Locate the cell with the specified text and output its (X, Y) center coordinate. 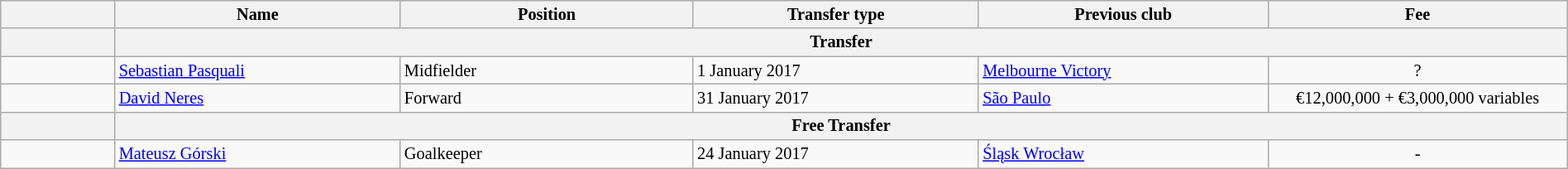
Melbourne Victory (1123, 70)
Śląsk Wrocław (1123, 154)
1 January 2017 (835, 70)
Sebastian Pasquali (258, 70)
Free Transfer (841, 126)
- (1417, 154)
Mateusz Górski (258, 154)
David Neres (258, 98)
Name (258, 14)
24 January 2017 (835, 154)
São Paulo (1123, 98)
Fee (1417, 14)
Forward (547, 98)
Midfielder (547, 70)
31 January 2017 (835, 98)
? (1417, 70)
Position (547, 14)
Transfer (841, 42)
Goalkeeper (547, 154)
€12,000,000 + €3,000,000 variables (1417, 98)
Transfer type (835, 14)
Previous club (1123, 14)
